Extract the (x, y) coordinate from the center of the cell holding the provided text.  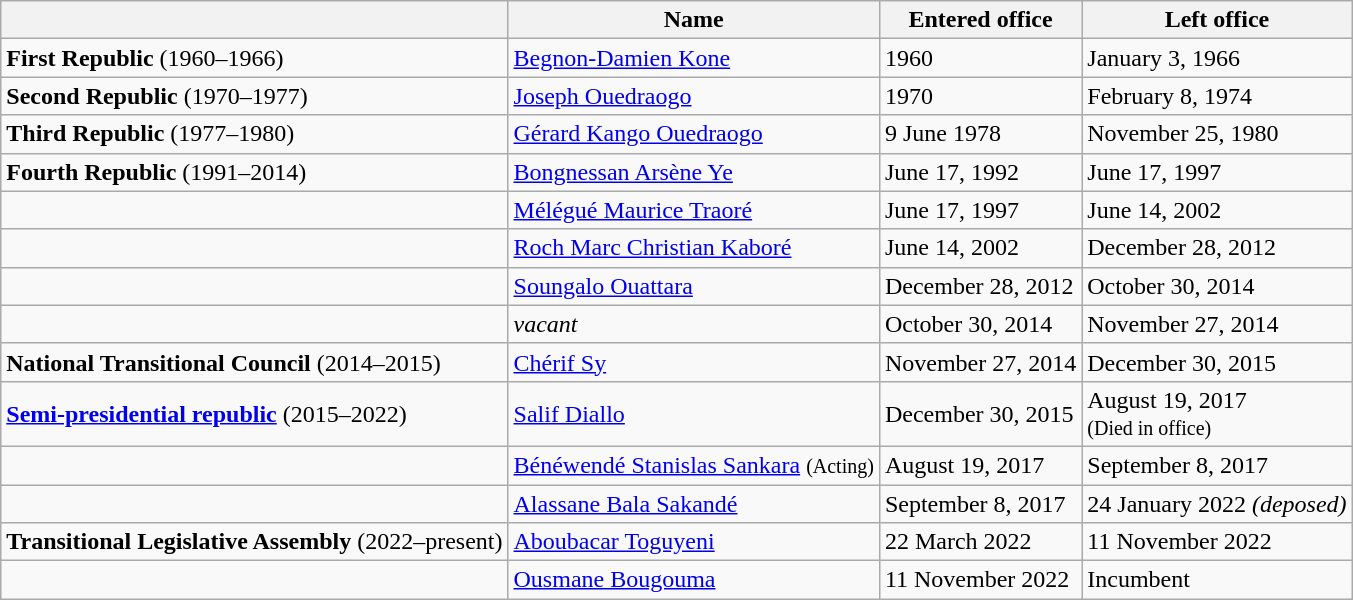
Entered office (980, 20)
Left office (1217, 20)
1960 (980, 58)
vacant (694, 324)
February 8, 1974 (1217, 96)
1970 (980, 96)
Bongnessan Arsène Ye (694, 172)
Name (694, 20)
June 17, 1992 (980, 172)
22 March 2022 (980, 542)
9 June 1978 (980, 134)
November 25, 1980 (1217, 134)
Joseph Ouedraogo (694, 96)
Roch Marc Christian Kaboré (694, 248)
24 January 2022 (deposed) (1217, 503)
Gérard Kango Ouedraogo (694, 134)
First Republic (1960–1966) (254, 58)
Second Republic (1970–1977) (254, 96)
Incumbent (1217, 580)
Fourth Republic (1991–2014) (254, 172)
Aboubacar Toguyeni (694, 542)
Alassane Bala Sakandé (694, 503)
January 3, 1966 (1217, 58)
Chérif Sy (694, 362)
August 19, 2017 (980, 465)
Third Republic (1977–1980) (254, 134)
Mélégué Maurice Traoré (694, 210)
National Transitional Council (2014–2015) (254, 362)
Semi-presidential republic (2015–2022) (254, 414)
Transitional Legislative Assembly (2022–present) (254, 542)
August 19, 2017(Died in office) (1217, 414)
Ousmane Bougouma (694, 580)
Begnon-Damien Kone (694, 58)
Soungalo Ouattara (694, 286)
Bénéwendé Stanislas Sankara (Acting) (694, 465)
Salif Diallo (694, 414)
